Find where the given text appears and provide that cell's center as [X, Y] coordinate. 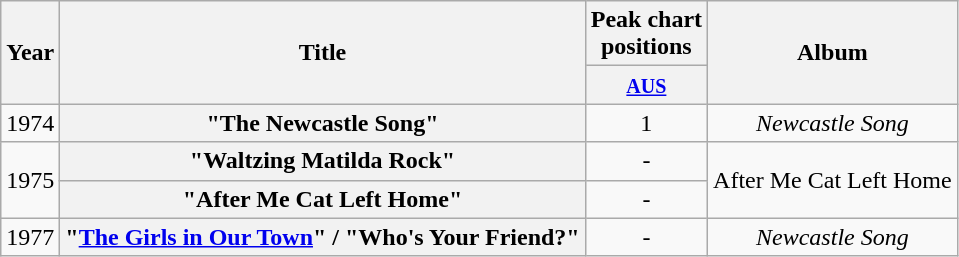
AUS [646, 85]
Album [833, 52]
"The Girls in Our Town" / "Who's Your Friend?" [322, 237]
1974 [30, 123]
Title [322, 52]
Year [30, 52]
1 [646, 123]
"Waltzing Matilda Rock" [322, 161]
"The Newcastle Song" [322, 123]
Peak chartpositions [646, 34]
1975 [30, 180]
After Me Cat Left Home [833, 180]
"After Me Cat Left Home" [322, 199]
1977 [30, 237]
